Identify which cell holds the provided text, then report its (x, y) central coordinate. 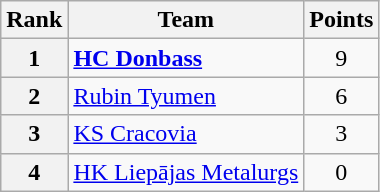
HC Donbass (186, 58)
0 (342, 172)
2 (34, 96)
Team (186, 20)
Points (342, 20)
HK Liepājas Metalurgs (186, 172)
4 (34, 172)
9 (342, 58)
1 (34, 58)
KS Cracovia (186, 134)
6 (342, 96)
Rank (34, 20)
Rubin Tyumen (186, 96)
